Output the (X, Y) coordinate of the center of the cell containing the given text.  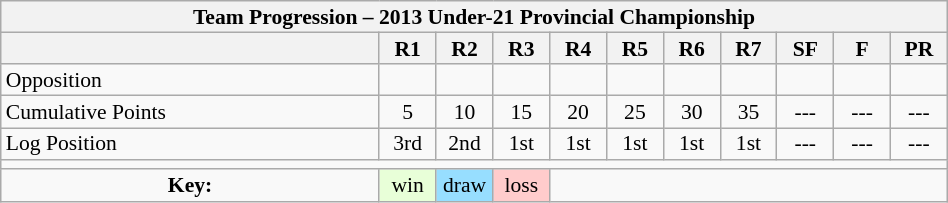
30 (692, 112)
F (862, 49)
win (408, 186)
2nd (464, 144)
Opposition (190, 81)
15 (522, 112)
25 (634, 112)
Key: (190, 186)
10 (464, 112)
20 (578, 112)
R1 (408, 49)
Team Progression – 2013 Under-21 Provincial Championship (474, 17)
PR (918, 49)
R4 (578, 49)
R6 (692, 49)
R7 (748, 49)
Log Position (190, 144)
draw (464, 186)
R2 (464, 49)
R5 (634, 49)
5 (408, 112)
loss (522, 186)
SF (806, 49)
3rd (408, 144)
35 (748, 112)
Cumulative Points (190, 112)
R3 (522, 49)
